Pinpoint the cell where the given text exists, returning its [x, y] midpoint coordinate. 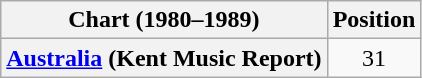
31 [374, 58]
Position [374, 20]
Chart (1980–1989) [164, 20]
Australia (Kent Music Report) [164, 58]
